Capture the cell that displays the provided text and extract its (x, y) central coordinate. 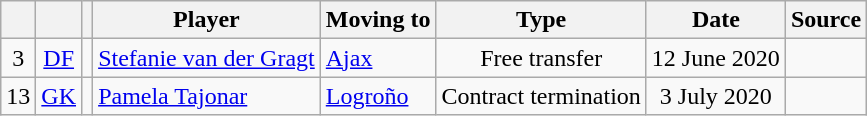
Logroño (378, 96)
Contract termination (541, 96)
13 (18, 96)
Ajax (378, 58)
GK (59, 96)
DF (59, 58)
Pamela Tajonar (207, 96)
Player (207, 20)
Free transfer (541, 58)
3 July 2020 (716, 96)
Moving to (378, 20)
Stefanie van der Gragt (207, 58)
Date (716, 20)
3 (18, 58)
Type (541, 20)
Source (826, 20)
12 June 2020 (716, 58)
